For the text-containing cell, return its midpoint in (x, y) coordinate format. 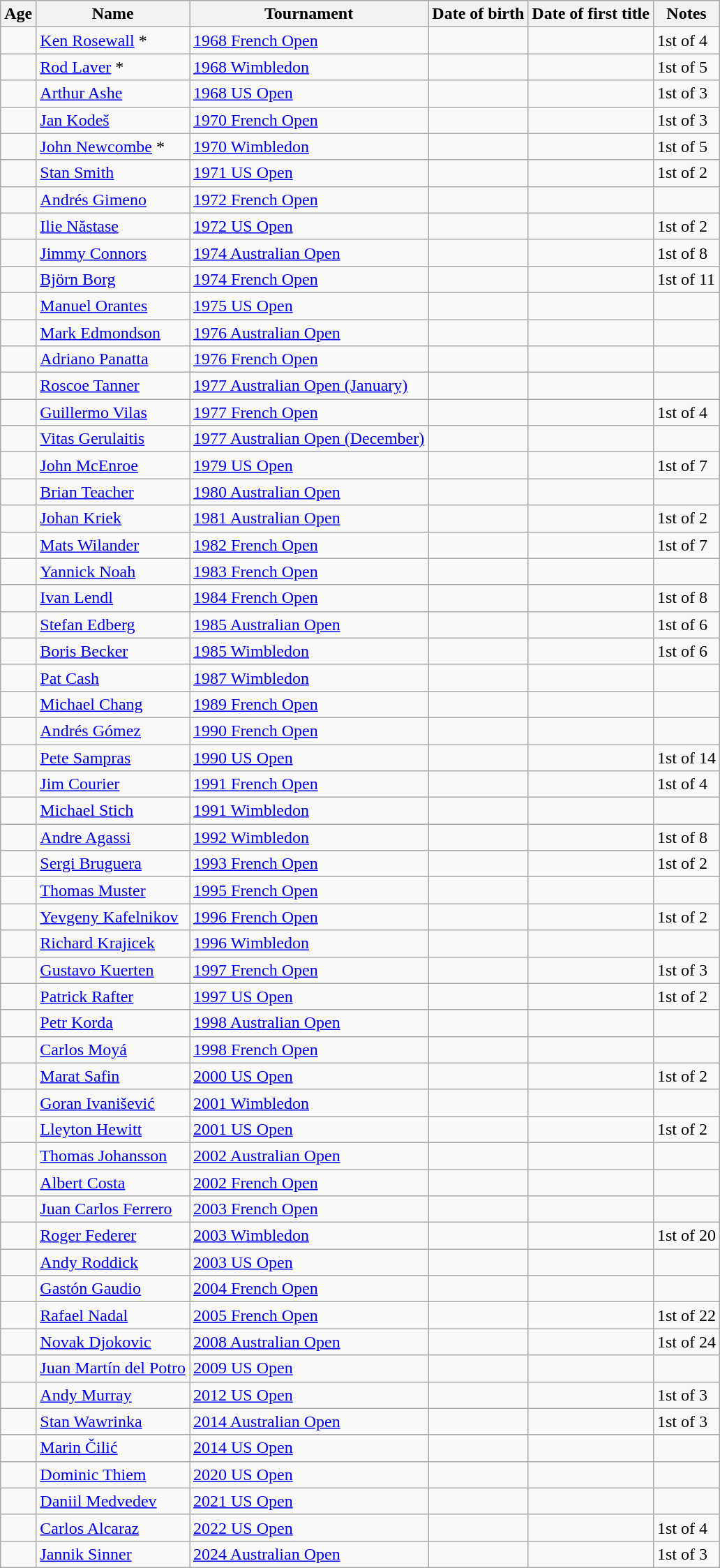
2001 US Open (309, 1129)
1968 US Open (309, 94)
Notes (687, 14)
1993 French Open (309, 864)
Gastón Gaudio (113, 1289)
1990 US Open (309, 757)
1996 French Open (309, 917)
John McEnroe (113, 465)
Pete Sampras (113, 757)
Vitas Gerulaitis (113, 439)
1992 Wimbledon (309, 837)
Name (113, 14)
1st of 20 (687, 1236)
Roger Federer (113, 1236)
Jan Kodeš (113, 120)
Ivan Lendl (113, 598)
2001 Wimbledon (309, 1103)
1998 Australian Open (309, 1023)
1984 French Open (309, 598)
1982 French Open (309, 545)
1997 French Open (309, 970)
Daniil Medvedev (113, 1501)
Adriano Panatta (113, 359)
2024 Australian Open (309, 1554)
2000 US Open (309, 1076)
Lleyton Hewitt (113, 1129)
1972 French Open (309, 200)
2012 US Open (309, 1395)
Yannick Noah (113, 572)
1991 Wimbledon (309, 811)
1976 French Open (309, 359)
Juan Carlos Ferrero (113, 1209)
2003 Wimbledon (309, 1236)
Arthur Ashe (113, 94)
1st of 22 (687, 1315)
Jim Courier (113, 784)
1991 French Open (309, 784)
Sergi Bruguera (113, 864)
1981 Australian Open (309, 518)
Pat Cash (113, 678)
2014 US Open (309, 1448)
Richard Krajicek (113, 943)
1976 Australian Open (309, 333)
Petr Korda (113, 1023)
1968 Wimbledon (309, 67)
Age (18, 14)
2014 Australian Open (309, 1421)
1977 Australian Open (January) (309, 386)
Marat Safin (113, 1076)
1979 US Open (309, 465)
Andy Roddick (113, 1262)
1st of 14 (687, 757)
2005 French Open (309, 1315)
Date of first title (591, 14)
1970 Wimbledon (309, 147)
Stan Wawrinka (113, 1421)
1985 Wimbledon (309, 651)
1975 US Open (309, 306)
Boris Becker (113, 651)
2022 US Open (309, 1528)
1997 US Open (309, 996)
Goran Ivanišević (113, 1103)
Dominic Thiem (113, 1474)
1980 Australian Open (309, 492)
1977 Australian Open (December) (309, 439)
1st of 11 (687, 279)
Gustavo Kuerten (113, 970)
1989 French Open (309, 704)
1990 French Open (309, 731)
1971 US Open (309, 173)
Rod Laver * (113, 67)
1st of 24 (687, 1342)
Andrés Gómez (113, 731)
Ilie Năstase (113, 226)
2003 French Open (309, 1209)
John Newcombe * (113, 147)
Guillermo Vilas (113, 412)
Andy Murray (113, 1395)
Mats Wilander (113, 545)
Novak Djokovic (113, 1342)
1970 French Open (309, 120)
Andre Agassi (113, 837)
2021 US Open (309, 1501)
Tournament (309, 14)
Yevgeny Kafelnikov (113, 917)
2002 French Open (309, 1183)
Mark Edmondson (113, 333)
1968 French Open (309, 40)
Brian Teacher (113, 492)
1998 French Open (309, 1050)
2003 US Open (309, 1262)
Michael Stich (113, 811)
1987 Wimbledon (309, 678)
Marin Čilić (113, 1448)
Jimmy Connors (113, 253)
Carlos Alcaraz (113, 1528)
1977 French Open (309, 412)
Björn Borg (113, 279)
Rafael Nadal (113, 1315)
1974 French Open (309, 279)
Albert Costa (113, 1183)
Andrés Gimeno (113, 200)
Thomas Johansson (113, 1156)
Manuel Orantes (113, 306)
1983 French Open (309, 572)
Stefan Edberg (113, 625)
Patrick Rafter (113, 996)
1974 Australian Open (309, 253)
1972 US Open (309, 226)
2004 French Open (309, 1289)
Ken Rosewall * (113, 40)
2002 Australian Open (309, 1156)
Juan Martín del Potro (113, 1368)
Michael Chang (113, 704)
1995 French Open (309, 890)
Date of birth (479, 14)
Jannik Sinner (113, 1554)
2020 US Open (309, 1474)
1985 Australian Open (309, 625)
2008 Australian Open (309, 1342)
Roscoe Tanner (113, 386)
Thomas Muster (113, 890)
1996 Wimbledon (309, 943)
Stan Smith (113, 173)
Johan Kriek (113, 518)
Carlos Moyá (113, 1050)
2009 US Open (309, 1368)
